Extract the (X, Y) coordinate from the center of the cell holding the provided text.  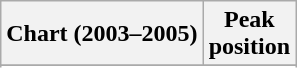
Chart (2003–2005) (102, 34)
Peakposition (249, 34)
